Return the [x, y] coordinate for the center point of the cell that contains the specified text.  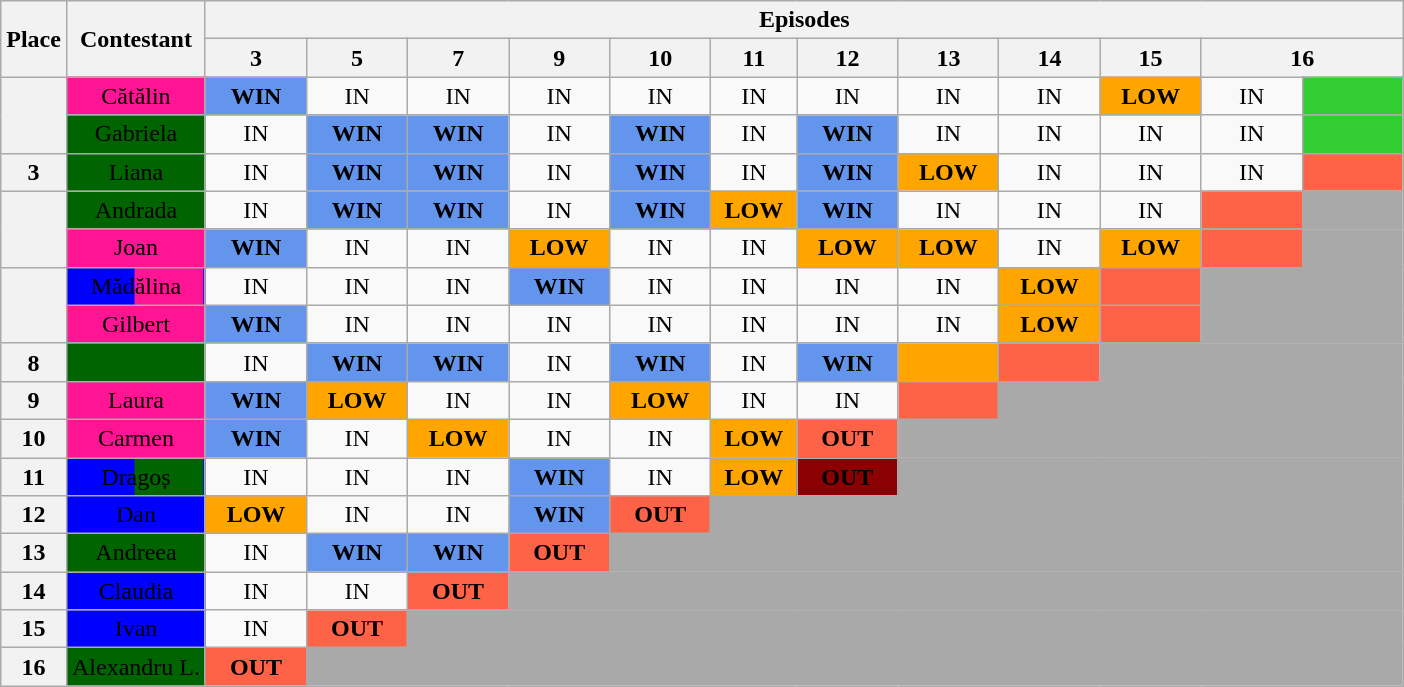
Mădălina [136, 286]
Liana [136, 172]
Ivan [136, 629]
8 [34, 362]
Andrada [136, 210]
Dan [136, 515]
Dragoș [136, 477]
Claudia [136, 591]
Episodes [804, 20]
7 [458, 58]
Gabriela [136, 134]
Place [34, 39]
Joan [136, 248]
5 [358, 58]
Andreea [136, 553]
Contestant [136, 39]
Laura [136, 400]
Cătălin [136, 96]
Gilbert [136, 324]
Carmen [136, 438]
Alexandru L. [136, 667]
